Detect which cell encompasses the target text, then output its (x, y) center coordinate. 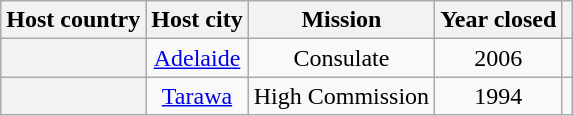
High Commission (341, 96)
Adelaide (197, 58)
Consulate (341, 58)
Year closed (498, 20)
1994 (498, 96)
Mission (341, 20)
Host country (74, 20)
Host city (197, 20)
Tarawa (197, 96)
2006 (498, 58)
